For the text-containing cell, return its midpoint in (x, y) coordinate format. 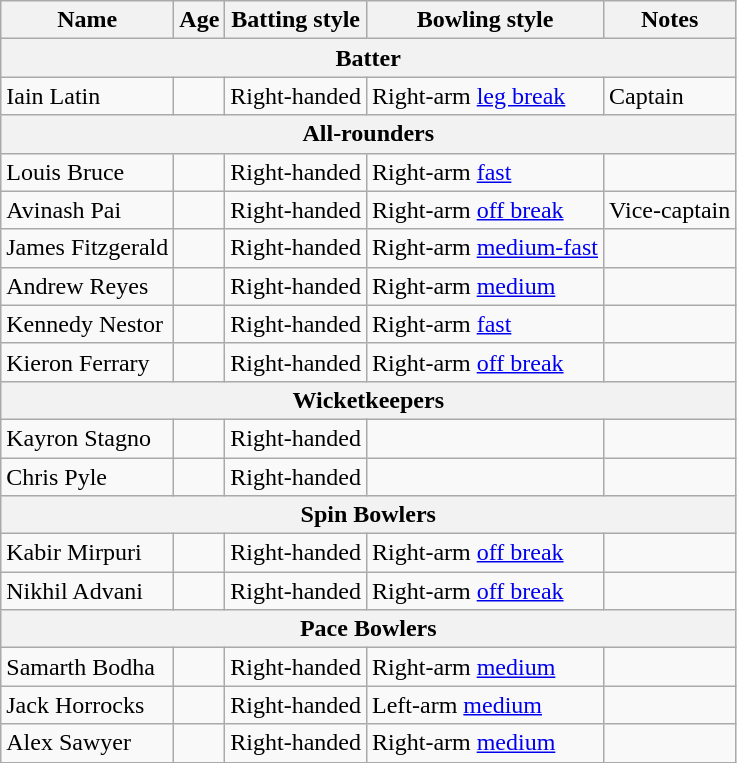
Spin Bowlers (368, 515)
Batter (368, 58)
Kayron Stagno (88, 438)
Nikhil Advani (88, 591)
Kieron Ferrary (88, 362)
Iain Latin (88, 96)
Batting style (296, 20)
Right-arm medium-fast (486, 248)
Jack Horrocks (88, 705)
Samarth Bodha (88, 667)
James Fitzgerald (88, 248)
Age (200, 20)
Alex Sawyer (88, 743)
Pace Bowlers (368, 629)
Left-arm medium (486, 705)
Louis Bruce (88, 172)
Name (88, 20)
Kabir Mirpuri (88, 553)
Chris Pyle (88, 477)
Andrew Reyes (88, 286)
Bowling style (486, 20)
Kennedy Nestor (88, 324)
All-rounders (368, 134)
Right-arm leg break (486, 96)
Avinash Pai (88, 210)
Notes (670, 20)
Vice-captain (670, 210)
Captain (670, 96)
Wicketkeepers (368, 400)
